For the text-containing cell, return its midpoint in (X, Y) coordinate format. 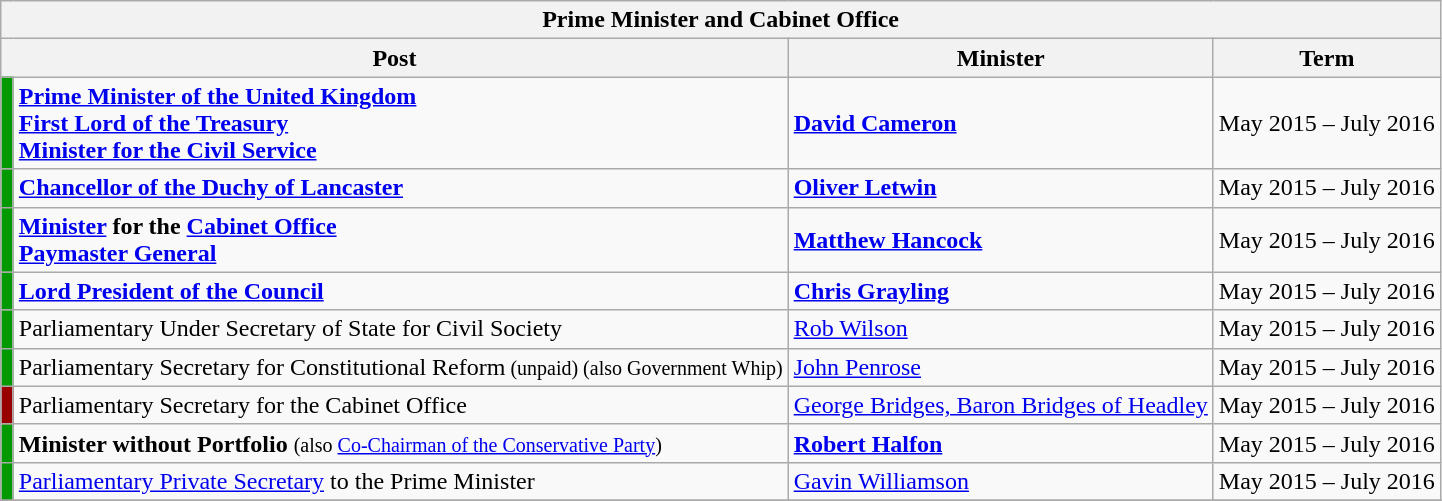
John Penrose (1000, 367)
Parliamentary Private Secretary to the Prime Minister (400, 481)
Oliver Letwin (1000, 188)
Chris Grayling (1000, 291)
Minister without Portfolio (also Co-Chairman of the Conservative Party) (400, 443)
Chancellor of the Duchy of Lancaster (400, 188)
Robert Halfon (1000, 443)
Minister for the Cabinet OfficePaymaster General (400, 240)
Parliamentary Secretary for Constitutional Reform (unpaid) (also Government Whip) (400, 367)
Post (394, 58)
Parliamentary Under Secretary of State for Civil Society (400, 329)
Parliamentary Secretary for the Cabinet Office (400, 405)
Prime Minister and Cabinet Office (721, 20)
Lord President of the Council (400, 291)
Prime Minister of the United KingdomFirst Lord of the TreasuryMinister for the Civil Service (400, 123)
Matthew Hancock (1000, 240)
David Cameron (1000, 123)
Rob Wilson (1000, 329)
Gavin Williamson (1000, 481)
Minister (1000, 58)
Term (1326, 58)
George Bridges, Baron Bridges of Headley (1000, 405)
